Return the [X, Y] coordinate for the center point of the cell that contains the specified text.  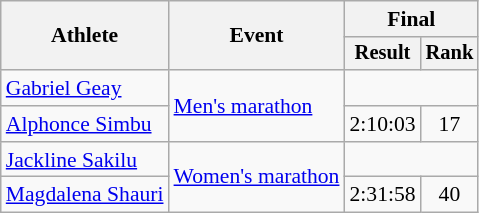
Jackline Sakilu [85, 160]
Result [382, 54]
2:10:03 [382, 124]
Alphonce Simbu [85, 124]
Men's marathon [257, 106]
Athlete [85, 36]
Gabriel Geay [85, 88]
Women's marathon [257, 178]
2:31:58 [382, 195]
40 [450, 195]
Event [257, 36]
Magdalena Shauri [85, 195]
Final [411, 19]
Rank [450, 54]
17 [450, 124]
